Locate the cell with the specified text and output its [x, y] center coordinate. 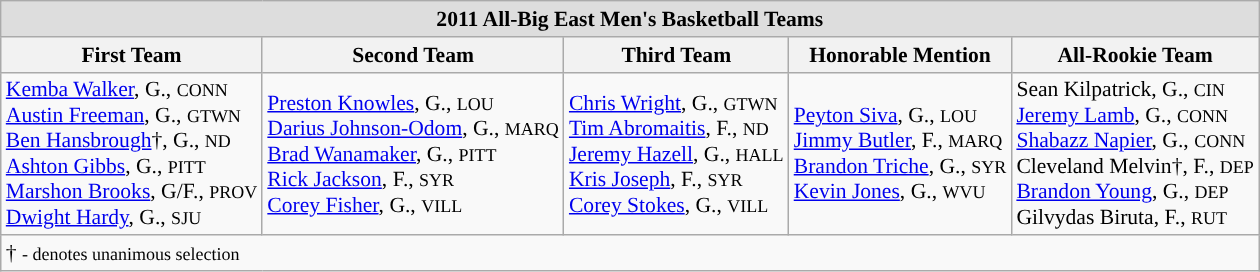
Preston Knowles, G., LOUDarius Johnson-Odom, G., MARQBrad Wanamaker, G., PITTRick Jackson, F., SYRCorey Fisher, G., VILL [413, 154]
All-Rookie Team [1134, 55]
Kemba Walker, G., CONNAustin Freeman, G., GTWNBen Hansbrough†, G., NDAshton Gibbs, G., PITTMarshon Brooks, G/F., PROVDwight Hardy, G., SJU [132, 154]
Second Team [413, 55]
First Team [132, 55]
Chris Wright, G., GTWNTim Abromaitis, F., NDJeremy Hazell, G., HALLKris Joseph, F., SYRCorey Stokes, G., VILL [676, 154]
Third Team [676, 55]
Sean Kilpatrick, G., CINJeremy Lamb, G., CONNShabazz Napier, G., CONNCleveland Melvin†, F., DEPBrandon Young, G., DEPGilvydas Biruta, F., RUT [1134, 154]
Peyton Siva, G., LOUJimmy Butler, F., MARQBrandon Triche, G., SYRKevin Jones, G., WVU [900, 154]
† - denotes unanimous selection [630, 254]
2011 All-Big East Men's Basketball Teams [630, 19]
Honorable Mention [900, 55]
